Return (X, Y) of the center of cell containing provided text 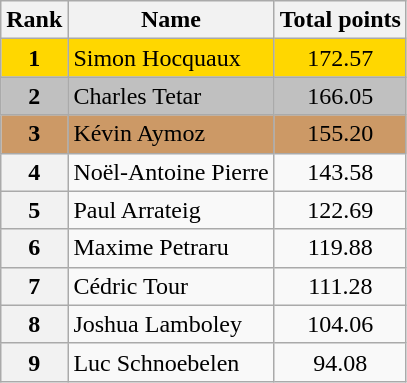
Simon Hocquaux (171, 58)
Charles Tetar (171, 96)
Rank (34, 20)
94.08 (340, 362)
Kévin Aymoz (171, 134)
Name (171, 20)
Paul Arrateig (171, 210)
9 (34, 362)
Noël-Antoine Pierre (171, 172)
1 (34, 58)
Maxime Petraru (171, 248)
Luc Schnoebelen (171, 362)
122.69 (340, 210)
Cédric Tour (171, 286)
3 (34, 134)
5 (34, 210)
Joshua Lamboley (171, 324)
172.57 (340, 58)
7 (34, 286)
6 (34, 248)
2 (34, 96)
111.28 (340, 286)
8 (34, 324)
166.05 (340, 96)
119.88 (340, 248)
4 (34, 172)
143.58 (340, 172)
104.06 (340, 324)
155.20 (340, 134)
Total points (340, 20)
